For the text-containing cell, return its midpoint in [x, y] coordinate format. 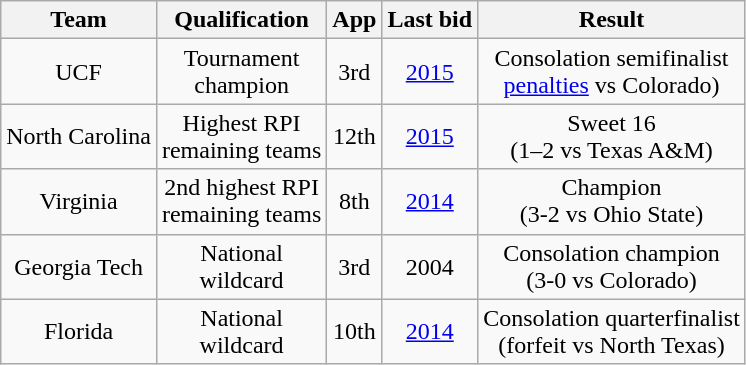
North Carolina [79, 136]
Virginia [79, 202]
Champion(3-2 vs Ohio State) [612, 202]
10th [354, 332]
2nd highest RPIremaining teams [241, 202]
App [354, 20]
Florida [79, 332]
Last bid [430, 20]
Consolation semifinalistpenalties vs Colorado) [612, 72]
Consolation quarterfinalist(forfeit vs North Texas) [612, 332]
Team [79, 20]
8th [354, 202]
Consolation champion(3-0 vs Colorado) [612, 266]
Georgia Tech [79, 266]
2004 [430, 266]
Qualification [241, 20]
Result [612, 20]
Sweet 16(1–2 vs Texas A&M) [612, 136]
Tournamentchampion [241, 72]
UCF [79, 72]
12th [354, 136]
Highest RPIremaining teams [241, 136]
